Extract the [X, Y] coordinate from the center of the cell holding the provided text.  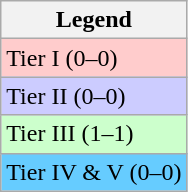
Tier IV & V (0–0) [94, 172]
Tier II (0–0) [94, 96]
Tier I (0–0) [94, 58]
Legend [94, 20]
Tier III (1–1) [94, 134]
